Return the (X, Y) coordinate for the center point of the cell that contains the specified text.  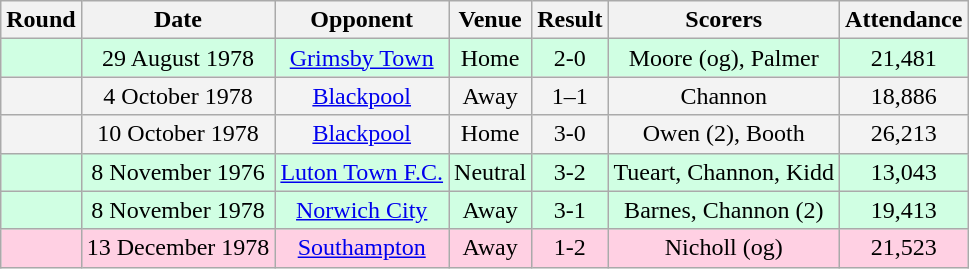
Southampton (362, 248)
Moore (og), Palmer (724, 58)
Attendance (904, 20)
3-0 (570, 134)
Nicholl (og) (724, 248)
13,043 (904, 172)
3-2 (570, 172)
Neutral (490, 172)
4 October 1978 (178, 96)
26,213 (904, 134)
Round (41, 20)
29 August 1978 (178, 58)
Scorers (724, 20)
Norwich City (362, 210)
Luton Town F.C. (362, 172)
Barnes, Channon (2) (724, 210)
13 December 1978 (178, 248)
3-1 (570, 210)
8 November 1976 (178, 172)
21,523 (904, 248)
Tueart, Channon, Kidd (724, 172)
21,481 (904, 58)
Venue (490, 20)
2-0 (570, 58)
1-2 (570, 248)
Result (570, 20)
Date (178, 20)
8 November 1978 (178, 210)
Owen (2), Booth (724, 134)
1–1 (570, 96)
18,886 (904, 96)
Channon (724, 96)
Opponent (362, 20)
Grimsby Town (362, 58)
10 October 1978 (178, 134)
19,413 (904, 210)
